Extract the [x, y] coordinate from the center of the cell holding the provided text.  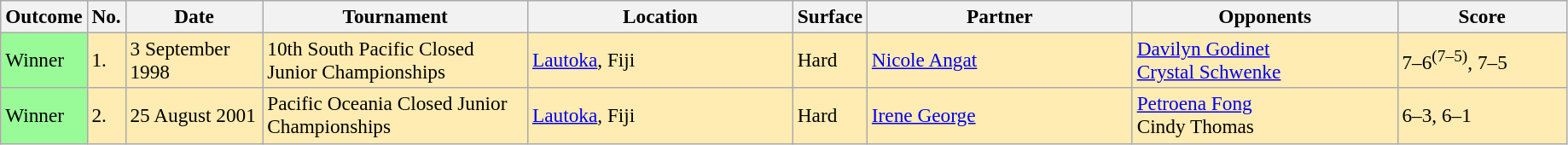
Location [660, 16]
Pacific Oceania Closed Junior Championships [396, 116]
Petroena Fong Cindy Thomas [1264, 116]
Partner [1000, 16]
Opponents [1264, 16]
25 August 2001 [195, 116]
1. [106, 60]
No. [106, 16]
Tournament [396, 16]
Irene George [1000, 116]
Surface [829, 16]
6–3, 6–1 [1482, 116]
Davilyn Godinet Crystal Schwenke [1264, 60]
Nicole Angat [1000, 60]
2. [106, 116]
3 September 1998 [195, 60]
Date [195, 16]
10th South Pacific Closed Junior Championships [396, 60]
Score [1482, 16]
Outcome [44, 16]
7–6(7–5), 7–5 [1482, 60]
